Search for the cell housing the specified text and yield its [X, Y] center coordinate. 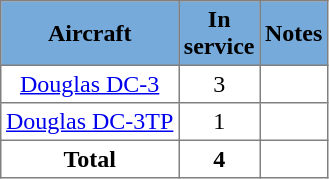
4 [220, 159]
Aircraft [90, 33]
Douglas DC-3 [90, 84]
Total [90, 159]
Inservice [220, 33]
Douglas DC-3TP [90, 122]
Notes [294, 33]
1 [220, 122]
3 [220, 84]
